Find where the given text appears and provide that cell's center as (X, Y) coordinate. 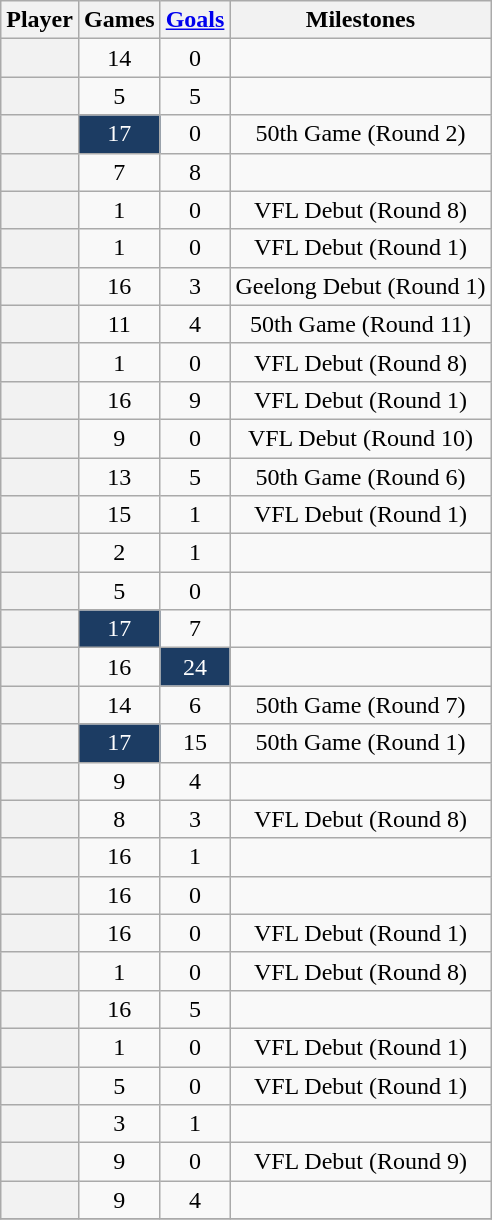
Goals (195, 20)
50th Game (Round 2) (360, 134)
50th Game (Round 11) (360, 324)
50th Game (Round 7) (360, 705)
50th Game (Round 6) (360, 477)
VFL Debut (Round 9) (360, 1162)
2 (119, 553)
11 (119, 324)
Milestones (360, 20)
24 (195, 667)
13 (119, 477)
VFL Debut (Round 10) (360, 438)
50th Game (Round 1) (360, 743)
Geelong Debut (Round 1) (360, 286)
Player (40, 20)
6 (195, 705)
Games (119, 20)
